Return [x, y] of the center of cell containing provided text 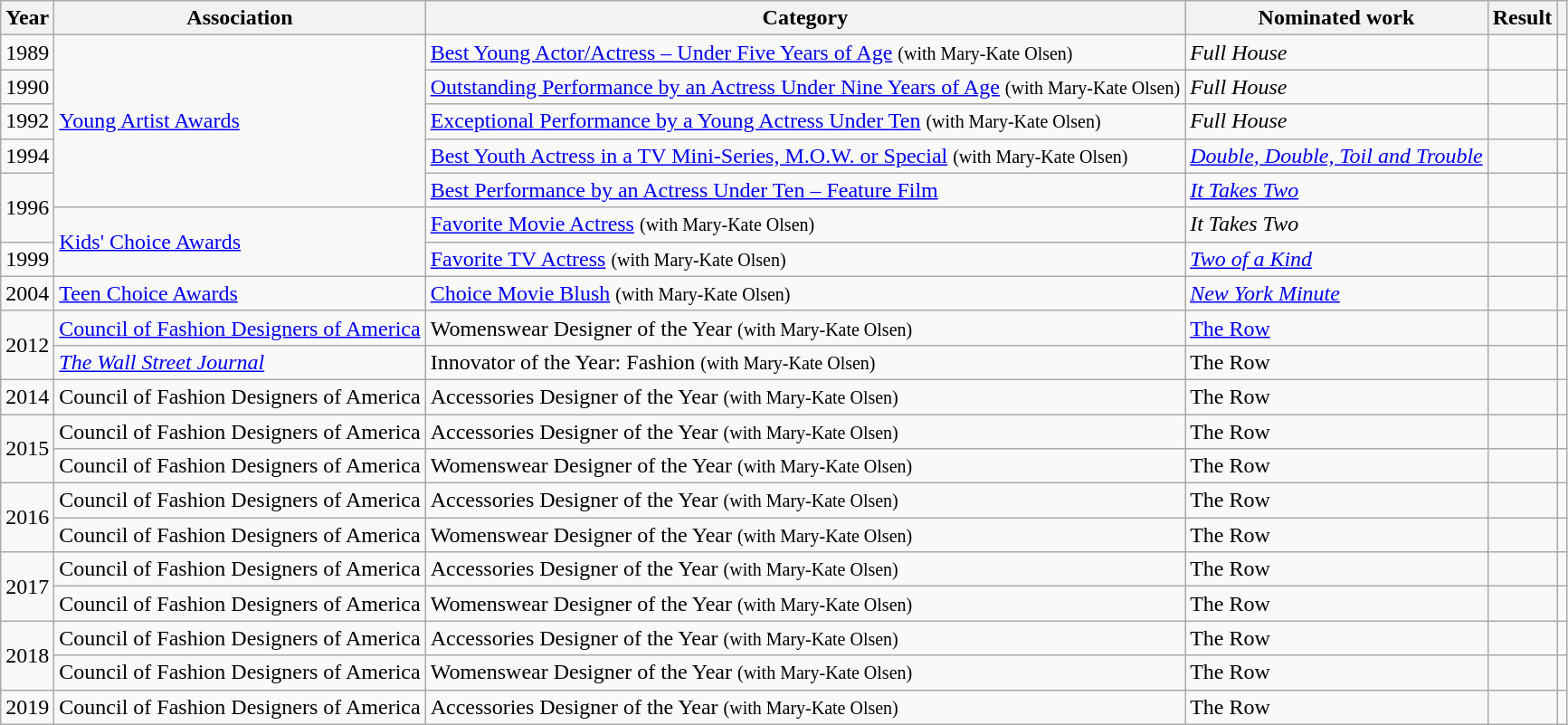
Association [240, 18]
1990 [27, 87]
2019 [27, 707]
1999 [27, 259]
New York Minute [1337, 293]
Favorite Movie Actress (with Mary-Kate Olsen) [805, 224]
Kids' Choice Awards [240, 242]
Innovator of the Year: Fashion (with Mary-Kate Olsen) [805, 362]
Favorite TV Actress (with Mary-Kate Olsen) [805, 259]
Exceptional Performance by a Young Actress Under Ten (with Mary-Kate Olsen) [805, 121]
Choice Movie Blush (with Mary-Kate Olsen) [805, 293]
2014 [27, 396]
Result [1522, 18]
1996 [27, 207]
Year [27, 18]
Best Performance by an Actress Under Ten – Feature Film [805, 190]
Two of a Kind [1337, 259]
Best Young Actor/Actress – Under Five Years of Age (with Mary-Kate Olsen) [805, 52]
2004 [27, 293]
1992 [27, 121]
1989 [27, 52]
1994 [27, 156]
2012 [27, 345]
2018 [27, 655]
Double, Double, Toil and Trouble [1337, 156]
Best Youth Actress in a TV Mini-Series, M.O.W. or Special (with Mary-Kate Olsen) [805, 156]
2016 [27, 518]
2015 [27, 449]
Nominated work [1337, 18]
Category [805, 18]
The Wall Street Journal [240, 362]
Young Artist Awards [240, 121]
2017 [27, 587]
Teen Choice Awards [240, 293]
Outstanding Performance by an Actress Under Nine Years of Age (with Mary-Kate Olsen) [805, 87]
